Scan for the cell matching the given text and deliver its [X, Y] coordinate at center. 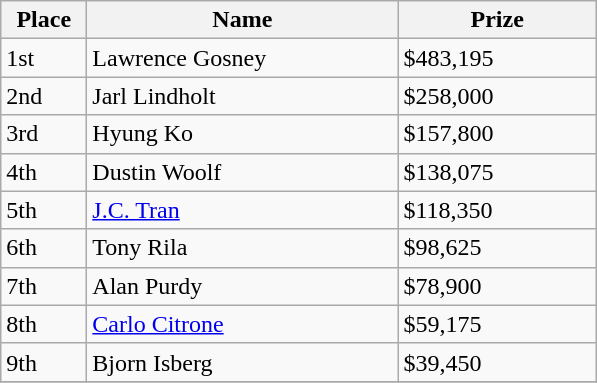
7th [44, 286]
$78,900 [498, 286]
Name [242, 20]
$59,175 [498, 324]
Alan Purdy [242, 286]
Prize [498, 20]
$39,450 [498, 362]
9th [44, 362]
Bjorn Isberg [242, 362]
$138,075 [498, 172]
6th [44, 248]
1st [44, 58]
4th [44, 172]
Place [44, 20]
$157,800 [498, 134]
Jarl Lindholt [242, 96]
3rd [44, 134]
Carlo Citrone [242, 324]
Dustin Woolf [242, 172]
$98,625 [498, 248]
5th [44, 210]
Hyung Ko [242, 134]
$118,350 [498, 210]
$258,000 [498, 96]
J.C. Tran [242, 210]
$483,195 [498, 58]
Tony Rila [242, 248]
Lawrence Gosney [242, 58]
8th [44, 324]
2nd [44, 96]
